Pinpoint the cell where the given text exists, returning its (x, y) midpoint coordinate. 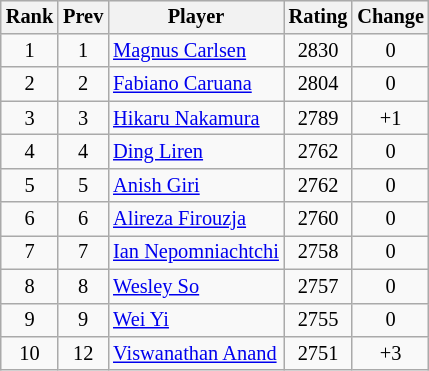
+3 (390, 354)
2760 (318, 219)
2789 (318, 118)
2755 (318, 320)
2758 (318, 253)
Wesley So (196, 286)
Viswanathan Anand (196, 354)
2751 (318, 354)
2757 (318, 286)
Ian Nepomniachtchi (196, 253)
Anish Giri (196, 185)
Alireza Firouzja (196, 219)
2804 (318, 84)
12 (83, 354)
Change (390, 17)
Wei Yi (196, 320)
Player (196, 17)
Fabiano Caruana (196, 84)
Rank (30, 17)
Hikaru Nakamura (196, 118)
Rating (318, 17)
10 (30, 354)
Magnus Carlsen (196, 51)
2830 (318, 51)
+1 (390, 118)
Ding Liren (196, 152)
Prev (83, 17)
